Determine the [x, y] coordinate at the center of the cell enclosing the given text.  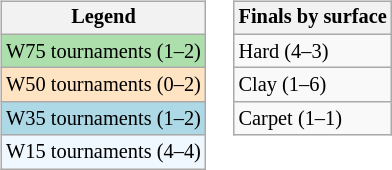
Finals by surface [313, 18]
W50 tournaments (0–2) [103, 85]
Carpet (1–1) [313, 119]
Clay (1–6) [313, 85]
Legend [103, 18]
W35 tournaments (1–2) [103, 119]
Hard (4–3) [313, 51]
W75 tournaments (1–2) [103, 51]
W15 tournaments (4–4) [103, 152]
